From the cell containing the given text, extract its center point as [x, y] coordinate. 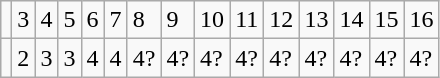
13 [316, 20]
15 [386, 20]
11 [247, 20]
9 [178, 20]
2 [24, 58]
7 [116, 20]
6 [92, 20]
16 [422, 20]
12 [282, 20]
8 [144, 20]
5 [70, 20]
14 [352, 20]
10 [212, 20]
